Extract the (X, Y) coordinate from the center of the cell holding the provided text.  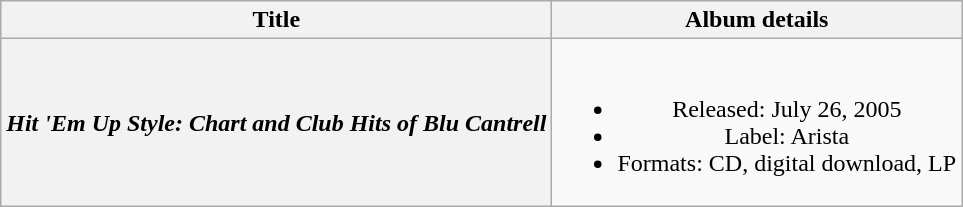
Released: July 26, 2005Label: AristaFormats: CD, digital download, LP (757, 122)
Album details (757, 20)
Title (276, 20)
Hit 'Em Up Style: Chart and Club Hits of Blu Cantrell (276, 122)
